Capture the cell that displays the provided text and extract its [x, y] central coordinate. 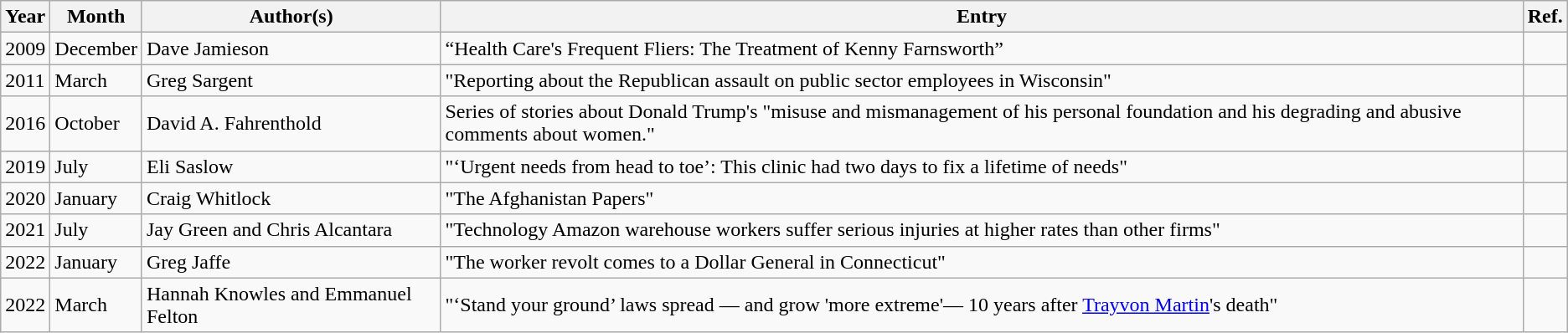
Eli Saslow [291, 166]
Entry [982, 17]
"‘Urgent needs from head to toe’: This clinic had two days to fix a lifetime of needs" [982, 166]
2016 [25, 124]
Ref. [1545, 17]
"Technology Amazon warehouse workers suffer serious injuries at higher rates than other firms" [982, 230]
December [96, 49]
Dave Jamieson [291, 49]
Craig Whitlock [291, 198]
Series of stories about Donald Trump's "misuse and mismanagement of his personal foundation and his degrading and abusive comments about women." [982, 124]
"The worker revolt comes to a Dollar General in Connecticut" [982, 262]
2021 [25, 230]
2019 [25, 166]
Greg Jaffe [291, 262]
David A. Fahrenthold [291, 124]
October [96, 124]
"Reporting about the Republican assault on public sector employees in Wisconsin" [982, 80]
Jay Green and Chris Alcantara [291, 230]
Month [96, 17]
Author(s) [291, 17]
Year [25, 17]
"The Afghanistan Papers" [982, 198]
2020 [25, 198]
“Health Care's Frequent Fliers: The Treatment of Kenny Farnsworth” [982, 49]
Hannah Knowles and Emmanuel Felton [291, 305]
"‘Stand your ground’ laws spread — and grow 'more extreme'— 10 years after Trayvon Martin's death" [982, 305]
2011 [25, 80]
Greg Sargent [291, 80]
2009 [25, 49]
